Determine the [X, Y] coordinate at the center of the cell enclosing the given text.  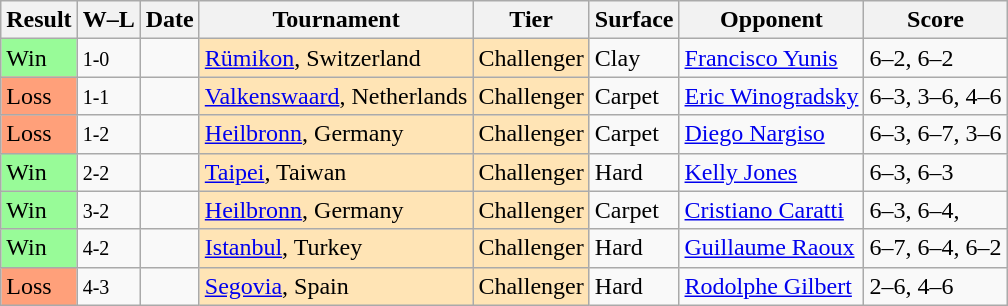
Opponent [772, 20]
6–3, 6–4, [936, 210]
Valkenswaard, Netherlands [336, 96]
Score [936, 20]
Istanbul, Turkey [336, 248]
Rümikon, Switzerland [336, 58]
Eric Winogradsky [772, 96]
6–7, 6–4, 6–2 [936, 248]
Surface [634, 20]
1-1 [108, 96]
Guillaume Raoux [772, 248]
Diego Nargiso [772, 134]
6–3, 6–3 [936, 172]
Taipei, Taiwan [336, 172]
6–3, 3–6, 4–6 [936, 96]
Date [170, 20]
W–L [108, 20]
2–6, 4–6 [936, 286]
Tournament [336, 20]
Cristiano Caratti [772, 210]
1-2 [108, 134]
Clay [634, 58]
6–2, 6–2 [936, 58]
Francisco Yunis [772, 58]
Tier [531, 20]
4-3 [108, 286]
Segovia, Spain [336, 286]
Result [39, 20]
2-2 [108, 172]
4-2 [108, 248]
3-2 [108, 210]
6–3, 6–7, 3–6 [936, 134]
1-0 [108, 58]
Kelly Jones [772, 172]
Rodolphe Gilbert [772, 286]
